Identify which cell holds the provided text, then report its [X, Y] central coordinate. 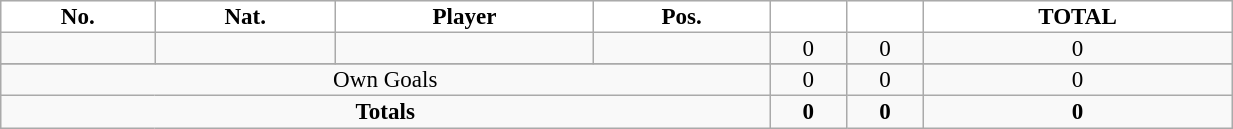
Nat. [246, 17]
Pos. [682, 17]
Own Goals [386, 80]
TOTAL [1077, 17]
No. [78, 17]
Player [465, 17]
Totals [386, 112]
